Locate the cell with the specified text and output its (x, y) center coordinate. 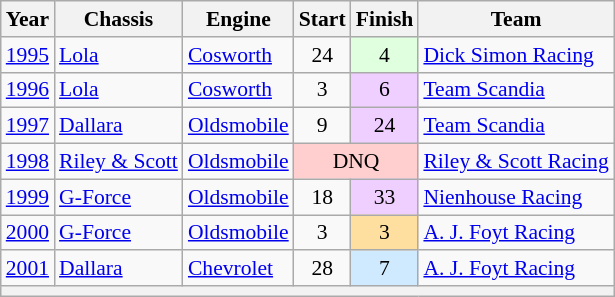
Start (322, 19)
1996 (28, 90)
1999 (28, 197)
18 (322, 197)
Year (28, 19)
DNQ (356, 162)
Riley & Scott (118, 162)
7 (385, 269)
Team (516, 19)
1998 (28, 162)
1997 (28, 126)
9 (322, 126)
33 (385, 197)
Finish (385, 19)
Chevrolet (238, 269)
1995 (28, 55)
6 (385, 90)
Dick Simon Racing (516, 55)
2000 (28, 233)
Engine (238, 19)
2001 (28, 269)
4 (385, 55)
28 (322, 269)
Chassis (118, 19)
Riley & Scott Racing (516, 162)
Nienhouse Racing (516, 197)
